Scan for the cell matching the given text and deliver its [x, y] coordinate at center. 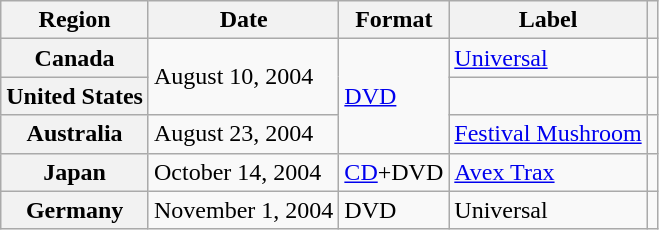
Avex Trax [548, 172]
Date [243, 20]
Germany [75, 210]
August 23, 2004 [243, 134]
United States [75, 96]
August 10, 2004 [243, 77]
Japan [75, 172]
Region [75, 20]
November 1, 2004 [243, 210]
Format [394, 20]
Label [548, 20]
Australia [75, 134]
Canada [75, 58]
CD+DVD [394, 172]
October 14, 2004 [243, 172]
Festival Mushroom [548, 134]
